Identify which cell holds the provided text, then report its (X, Y) central coordinate. 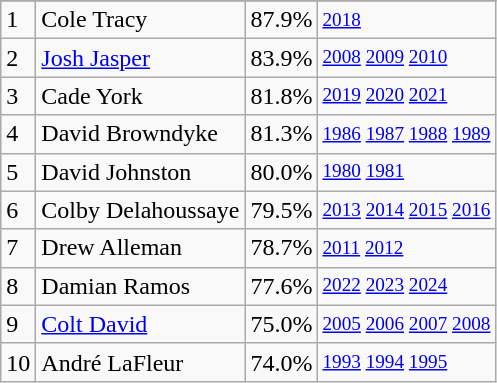
77.6% (282, 286)
4 (18, 134)
6 (18, 210)
Josh Jasper (140, 58)
André LaFleur (140, 362)
80.0% (282, 172)
74.0% (282, 362)
Cade York (140, 96)
2 (18, 58)
8 (18, 286)
Drew Alleman (140, 248)
81.8% (282, 96)
1 (18, 20)
75.0% (282, 324)
1993 1994 1995 (406, 362)
79.5% (282, 210)
7 (18, 248)
2008 2009 2010 (406, 58)
2011 2012 (406, 248)
Colby Delahoussaye (140, 210)
83.9% (282, 58)
81.3% (282, 134)
2005 2006 2007 2008 (406, 324)
2019 2020 2021 (406, 96)
78.7% (282, 248)
David Browndyke (140, 134)
David Johnston (140, 172)
10 (18, 362)
1980 1981 (406, 172)
5 (18, 172)
1986 1987 1988 1989 (406, 134)
2013 2014 2015 2016 (406, 210)
9 (18, 324)
87.9% (282, 20)
2022 2023 2024 (406, 286)
2018 (406, 20)
3 (18, 96)
Damian Ramos (140, 286)
Colt David (140, 324)
Cole Tracy (140, 20)
